Search for the cell housing the specified text and yield its (x, y) center coordinate. 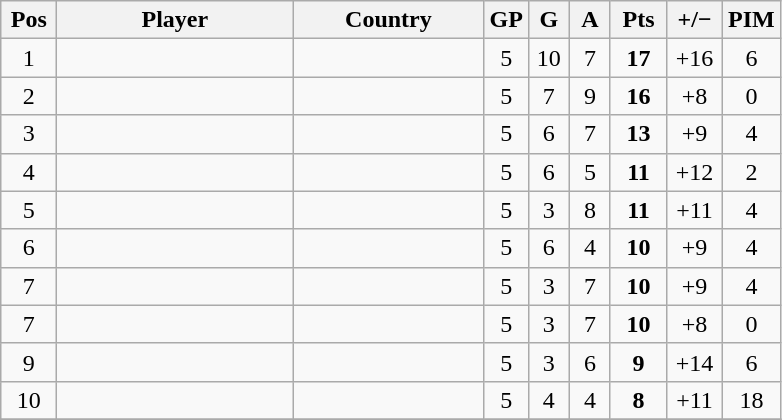
+14 (695, 362)
13 (638, 134)
1 (29, 58)
GP (506, 20)
A (590, 20)
18 (752, 400)
16 (638, 96)
+12 (695, 172)
Country (388, 20)
Player (175, 20)
17 (638, 58)
+16 (695, 58)
Pts (638, 20)
G (548, 20)
+/− (695, 20)
Pos (29, 20)
PIM (752, 20)
